Detect which cell encompasses the target text, then output its (X, Y) center coordinate. 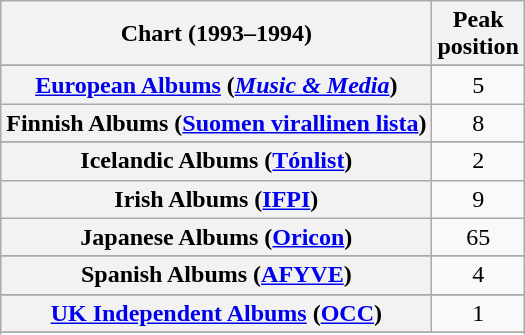
Irish Albums (IFPI) (216, 199)
4 (478, 275)
65 (478, 237)
5 (478, 85)
Japanese Albums (Oricon) (216, 237)
Icelandic Albums (Tónlist) (216, 161)
Finnish Albums (Suomen virallinen lista) (216, 123)
8 (478, 123)
9 (478, 199)
Chart (1993–1994) (216, 34)
1 (478, 313)
Peak position (478, 34)
European Albums (Music & Media) (216, 85)
UK Independent Albums (OCC) (216, 313)
2 (478, 161)
Spanish Albums (AFYVE) (216, 275)
